Pinpoint the cell where the given text exists, returning its (X, Y) midpoint coordinate. 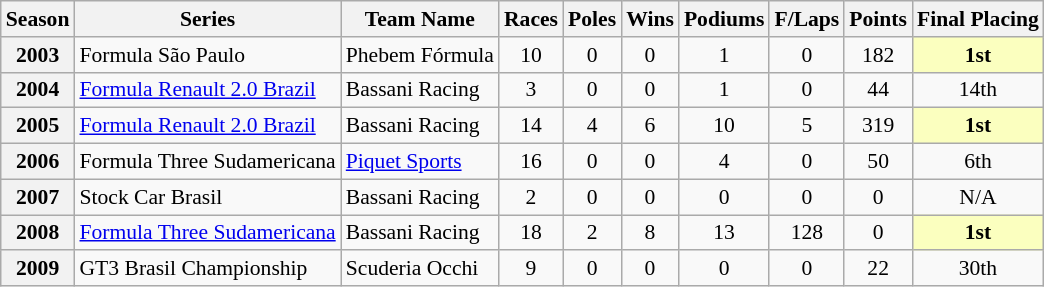
182 (878, 55)
9 (531, 269)
2005 (38, 126)
Races (531, 19)
2004 (38, 90)
128 (806, 233)
8 (650, 233)
22 (878, 269)
50 (878, 162)
319 (878, 126)
Season (38, 19)
GT3 Brasil Championship (207, 269)
F/Laps (806, 19)
Phebem Fórmula (420, 55)
Piquet Sports (420, 162)
2006 (38, 162)
2007 (38, 197)
N/A (978, 197)
Podiums (724, 19)
44 (878, 90)
Points (878, 19)
30th (978, 269)
Scuderia Occhi (420, 269)
16 (531, 162)
2008 (38, 233)
Series (207, 19)
Final Placing (978, 19)
Wins (650, 19)
Formula São Paulo (207, 55)
14 (531, 126)
5 (806, 126)
6th (978, 162)
6 (650, 126)
Team Name (420, 19)
13 (724, 233)
2009 (38, 269)
Poles (592, 19)
Stock Car Brasil (207, 197)
18 (531, 233)
2003 (38, 55)
14th (978, 90)
3 (531, 90)
